Identify which cell holds the provided text, then report its (x, y) central coordinate. 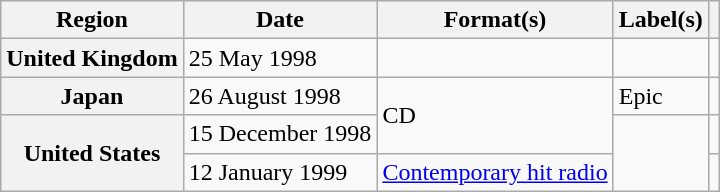
25 May 1998 (280, 58)
15 December 1998 (280, 134)
United States (92, 153)
Contemporary hit radio (495, 172)
CD (495, 115)
United Kingdom (92, 58)
Region (92, 20)
Format(s) (495, 20)
Japan (92, 96)
Date (280, 20)
Epic (660, 96)
12 January 1999 (280, 172)
26 August 1998 (280, 96)
Label(s) (660, 20)
